Provide the [X, Y] coordinate of the cell's center where the given text is located.  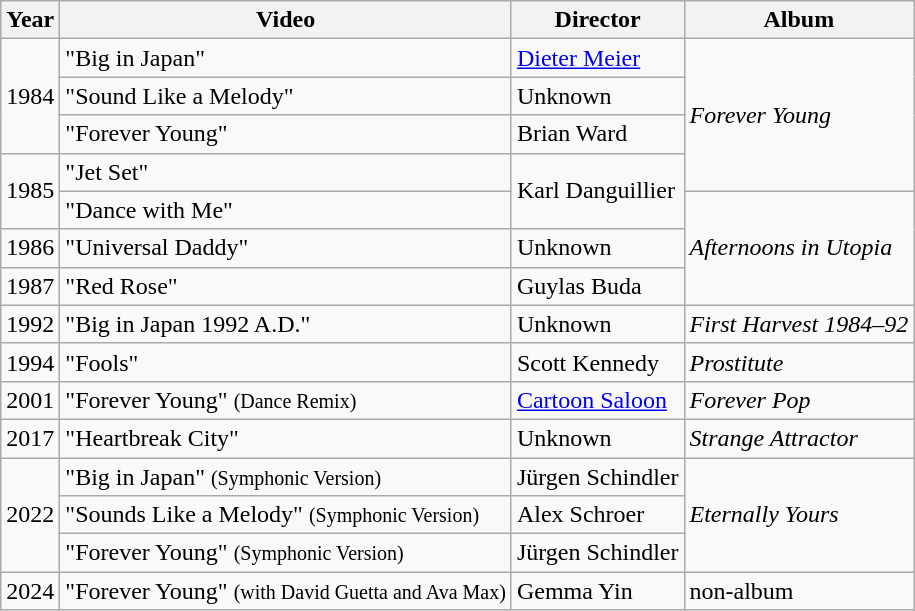
Brian Ward [598, 134]
"Jet Set" [286, 172]
1992 [30, 324]
"Forever Young" [286, 134]
Forever Young [799, 115]
2024 [30, 591]
1986 [30, 248]
"Forever Young" (Dance Remix) [286, 400]
"Forever Young" (Symphonic Version) [286, 553]
Director [598, 20]
First Harvest 1984–92 [799, 324]
"Dance with Me" [286, 210]
Karl Danguillier [598, 191]
Afternoons in Utopia [799, 248]
non-album [799, 591]
Alex Schroer [598, 515]
Prostitute [799, 362]
1985 [30, 191]
Guylas Buda [598, 286]
"Sounds Like a Melody" (Symphonic Version) [286, 515]
2022 [30, 515]
"Heartbreak City" [286, 438]
1994 [30, 362]
"Universal Daddy" [286, 248]
1984 [30, 96]
Cartoon Saloon [598, 400]
1987 [30, 286]
"Fools" [286, 362]
"Big in Japan" [286, 58]
"Big in Japan" (Symphonic Version) [286, 477]
Gemma Yin [598, 591]
2017 [30, 438]
"Forever Young" (with David Guetta and Ava Max) [286, 591]
"Big in Japan 1992 A.D." [286, 324]
Scott Kennedy [598, 362]
Strange Attractor [799, 438]
Dieter Meier [598, 58]
"Red Rose" [286, 286]
Forever Pop [799, 400]
2001 [30, 400]
Year [30, 20]
"Sound Like a Melody" [286, 96]
Video [286, 20]
Album [799, 20]
Eternally Yours [799, 515]
